Identify which cell holds the provided text, then report its (x, y) central coordinate. 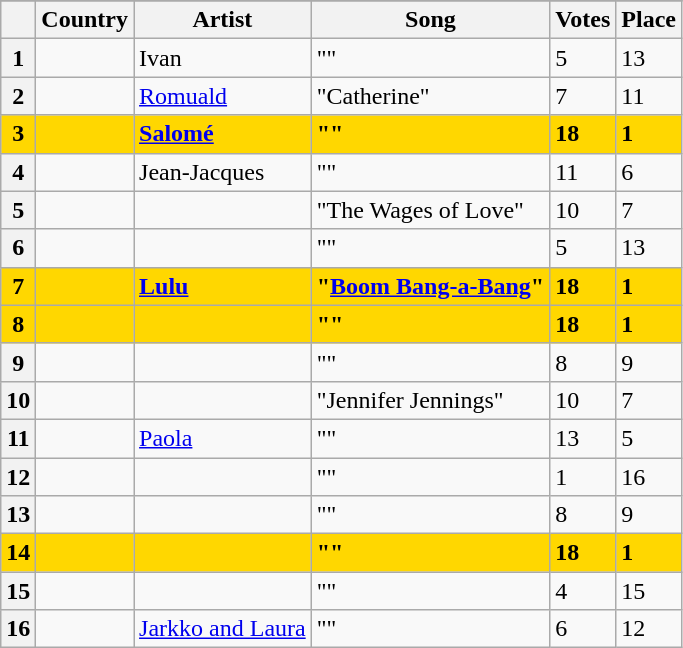
"Jennifer Jennings" (430, 400)
Artist (223, 20)
Jean-Jacques (223, 172)
Song (430, 20)
Country (85, 20)
Salomé (223, 134)
Jarkko and Laura (223, 629)
Paola (223, 438)
Ivan (223, 58)
"Catherine" (430, 96)
Place (649, 20)
Lulu (223, 286)
Romuald (223, 96)
"Boom Bang-a-Bang" (430, 286)
"The Wages of Love" (430, 210)
2 (18, 96)
14 (18, 553)
Votes (583, 20)
3 (18, 134)
